Pinpoint the cell where the given text exists, returning its (x, y) midpoint coordinate. 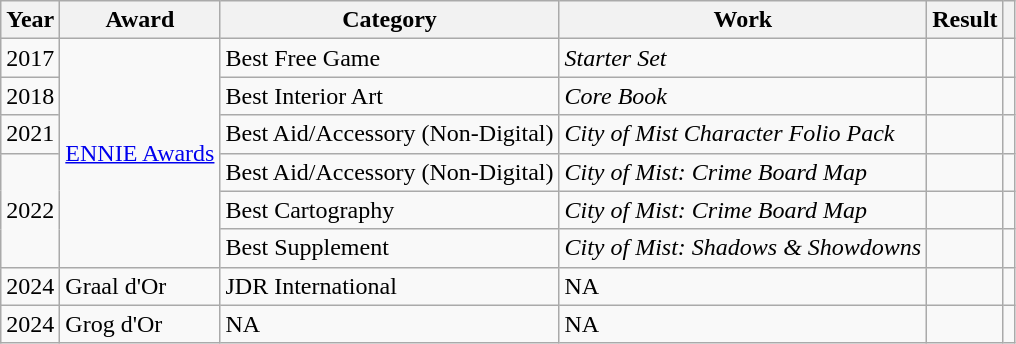
Best Supplement (390, 248)
2021 (30, 134)
2018 (30, 96)
Starter Set (743, 58)
ENNIE Awards (140, 153)
2022 (30, 210)
JDR International (390, 286)
Result (965, 20)
Best Cartography (390, 210)
Work (743, 20)
Year (30, 20)
Core Book (743, 96)
Category (390, 20)
Award (140, 20)
Best Interior Art (390, 96)
City of Mist: Shadows & Showdowns (743, 248)
Best Free Game (390, 58)
2017 (30, 58)
City of Mist Character Folio Pack (743, 134)
Graal d'Or (140, 286)
Grog d'Or (140, 324)
